Locate the cell with the specified text and output its [X, Y] center coordinate. 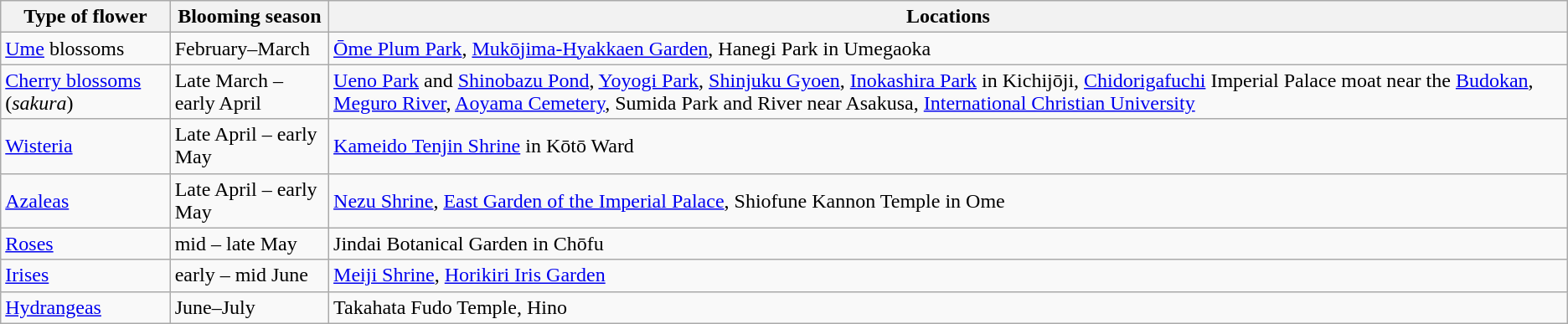
Irises [85, 275]
Type of flower [85, 17]
Ume blossoms [85, 49]
Nezu Shrine, East Garden of the Imperial Palace, Shiofune Kannon Temple in Ome [948, 201]
Kameido Tenjin Shrine in Kōtō Ward [948, 146]
Late March – early April [250, 92]
Blooming season [250, 17]
Ōme Plum Park, Mukōjima-Hyakkaen Garden, Hanegi Park in Umegaoka [948, 49]
early – mid June [250, 275]
Roses [85, 244]
Meiji Shrine, Horikiri Iris Garden [948, 275]
mid – late May [250, 244]
February–March [250, 49]
Takahata Fudo Temple, Hino [948, 307]
Wisteria [85, 146]
June–July [250, 307]
Cherry blossoms (sakura) [85, 92]
Azaleas [85, 201]
Locations [948, 17]
Jindai Botanical Garden in Chōfu [948, 244]
Hydrangeas [85, 307]
